Output the [x, y] coordinate of the center of the cell containing the given text.  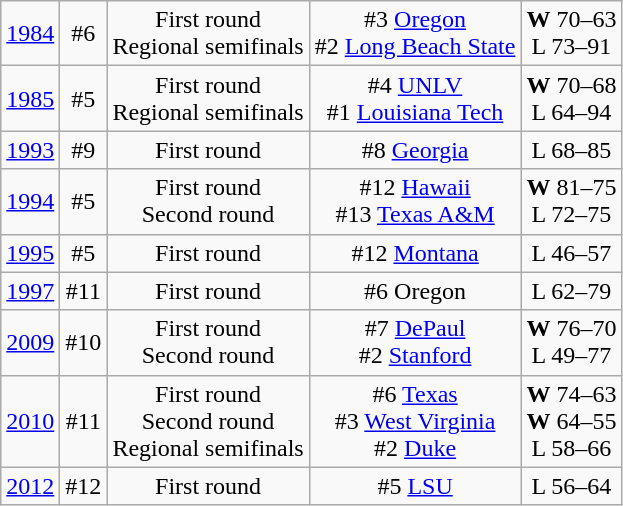
#3 Oregon#2 Long Beach State [415, 34]
1985 [30, 98]
#6 Oregon [415, 291]
First roundSecond roundRegional semifinals [208, 421]
L 68–85 [572, 150]
L 56–64 [572, 486]
1994 [30, 202]
W 70–63L 73–91 [572, 34]
#6 [84, 34]
W 70–68 L 64–94 [572, 98]
1995 [30, 253]
#5 LSU [415, 486]
#12 Hawaii#13 Texas A&M [415, 202]
#4 UNLV#1 Louisiana Tech [415, 98]
2012 [30, 486]
L 62–79 [572, 291]
2010 [30, 421]
#7 DePaul#2 Stanford [415, 342]
1997 [30, 291]
1993 [30, 150]
#12 [84, 486]
1984 [30, 34]
#6 Texas#3 West Virginia#2 Duke [415, 421]
#10 [84, 342]
W 76–70L 49–77 [572, 342]
2009 [30, 342]
W 74–63W 64–55L 58–66 [572, 421]
#8 Georgia [415, 150]
L 46–57 [572, 253]
#12 Montana [415, 253]
W 81–75L 72–75 [572, 202]
#9 [84, 150]
